Identify which cell holds the provided text, then report its (X, Y) central coordinate. 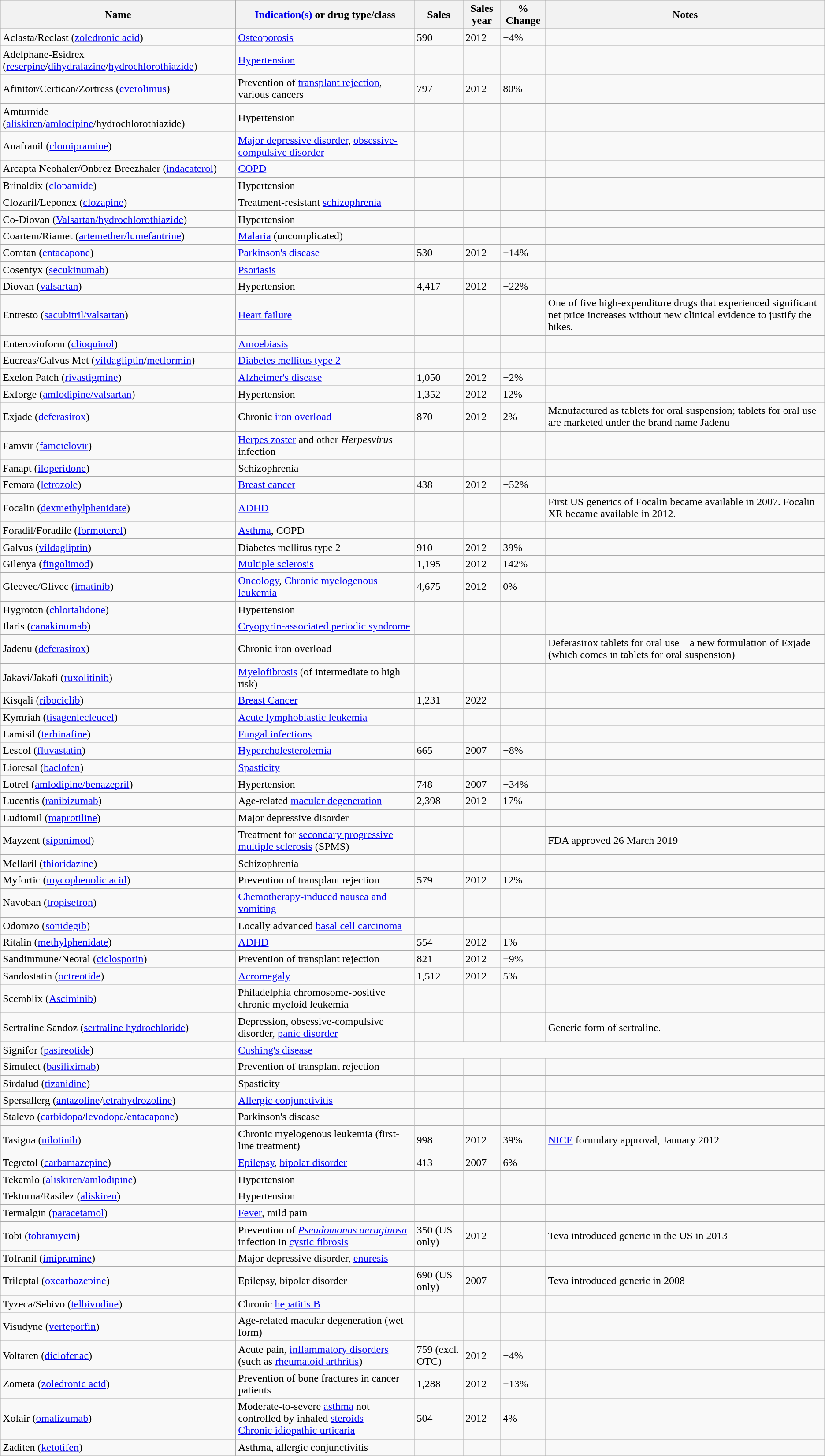
2% (524, 417)
Breast cancer (325, 485)
COPD (325, 169)
Herpes zoster and other Herpesvirus infection (325, 445)
Foradil/Foradile (formoterol) (118, 530)
Kisqali (ribociclib) (118, 700)
Termalgin (paracetamol) (118, 1213)
Exjade (deferasirox) (118, 417)
Asthma, allergic conjunctivitis (325, 1447)
2,398 (439, 801)
First US generics of Focalin became available in 2007. Focalin XR became available in 2012. (685, 508)
0% (524, 586)
Ritalin (methylphenidate) (118, 942)
Aclasta/Reclast (zoledronic acid) (118, 37)
Sandimmune/Neoral (ciclosporin) (118, 959)
Ilaris (canakinumab) (118, 626)
Xolair (omalizumab) (118, 1419)
Acromegaly (325, 976)
Chronic hepatitis B (325, 1304)
690 (US only) (439, 1281)
438 (439, 485)
554 (439, 942)
Name (118, 15)
748 (439, 784)
Femara (letrozole) (118, 485)
Philadelphia chromosome-positive chronic myeloid leukemia (325, 999)
Psoriasis (325, 269)
Breast Cancer (325, 700)
142% (524, 564)
Allergic conjunctivitis (325, 1100)
Moderate-to-severe asthma not controlled by inhaled steroidsChronic idiopathic urticaria (325, 1419)
Myelofibrosis (of intermediate to high risk) (325, 678)
Diovan (valsartan) (118, 287)
Lioresal (baclofen) (118, 767)
Chemotherapy-induced nausea and vomiting (325, 903)
Brinaldix (clopamide) (118, 186)
759 (excl. OTC) (439, 1355)
−14% (524, 253)
Enterovioform (clioquinol) (118, 344)
Prevention of bone fractures in cancer patients (325, 1384)
Exelon Patch (rivastigmine) (118, 377)
Coartem/Riamet (artemether/lumefantrine) (118, 236)
Stalevo (carbidopa/levodopa/entacapone) (118, 1117)
Arcapta Neohaler/Onbrez Breezhaler (indacaterol) (118, 169)
Scemblix (Asciminib) (118, 999)
530 (439, 253)
Myfortic (mycophenolic acid) (118, 880)
Prevention of Pseudomonas aeruginosa infection in cystic fibrosis (325, 1235)
Fanapt (iloperidone) (118, 468)
Depression, obsessive-compulsive disorder, panic disorder (325, 1027)
Fungal infections (325, 734)
Hypercholesterolemia (325, 751)
Teva introduced generic in 2008 (685, 1281)
Eucreas/Galvus Met (vildagliptin/metformin) (118, 361)
Odomzo (sonidegib) (118, 925)
One of five high-expenditure drugs that experienced significant net price increases without new clinical evidence to justify the hikes. (685, 315)
80% (524, 89)
Generic form of sertraline. (685, 1027)
821 (439, 959)
4% (524, 1419)
−8% (524, 751)
Trileptal (oxcarbazepine) (118, 1281)
Galvus (vildagliptin) (118, 547)
1,195 (439, 564)
Exforge (amlodipine/valsartan) (118, 394)
Cryopyrin-associated periodic syndrome (325, 626)
Afinitor/Certican/Zortress (everolimus) (118, 89)
1,512 (439, 976)
Signifor (pasireotide) (118, 1050)
−13% (524, 1384)
Navoban (tropisetron) (118, 903)
Comtan (entacapone) (118, 253)
Indication(s) or drug type/class (325, 15)
−2% (524, 377)
Sales year (482, 15)
Co-Diovan (Valsartan/hydrochlorothiazide) (118, 219)
NICE formulary approval, January 2012 (685, 1140)
5% (524, 976)
Simulect (basiliximab) (118, 1067)
Amturnide (aliskiren/amlodipine/hydrochlorothiazide) (118, 117)
Acute pain, inflammatory disorders (such as rheumatoid arthritis) (325, 1355)
Entresto (sacubitril/valsartan) (118, 315)
Age-related macular degeneration (wet form) (325, 1327)
Visudyne (verteporfin) (118, 1327)
Age-related macular degeneration (325, 801)
Alzheimer's disease (325, 377)
4,417 (439, 287)
Sertraline Sandoz (sertraline hydrochloride) (118, 1027)
Mayzent (siponimod) (118, 840)
Zaditen (ketotifen) (118, 1447)
Jakavi/Jakafi (ruxolitinib) (118, 678)
Treatment-resistant schizophrenia (325, 202)
Gilenya (fingolimod) (118, 564)
Manufactured as tablets for oral suspension; tablets for oral use are marketed under the brand name Jadenu (685, 417)
% Change (524, 15)
Zometa (zoledronic acid) (118, 1384)
−9% (524, 959)
413 (439, 1162)
Adelphane-Esidrex (reserpine/dihydralazine/hydrochlorothiazide) (118, 60)
4,675 (439, 586)
Focalin (dexmethylphenidate) (118, 508)
Sandostatin (octreotide) (118, 976)
998 (439, 1140)
Cushing's disease (325, 1050)
Tekamlo (aliskiren/amlodipine) (118, 1179)
Clozaril/Leponex (clozapine) (118, 202)
Kymriah (tisagenlecleucel) (118, 717)
Mellaril (thioridazine) (118, 863)
1,352 (439, 394)
Sirdalud (tizanidine) (118, 1084)
Cosentyx (secukinumab) (118, 269)
Jadenu (deferasirox) (118, 649)
665 (439, 751)
1% (524, 942)
FDA approved 26 March 2019 (685, 840)
Gleevec/Glivec (imatinib) (118, 586)
Treatment for secondary progressive multiple sclerosis (SPMS) (325, 840)
Locally advanced basal cell carcinoma (325, 925)
Deferasirox tablets for oral use—a new formulation of Exjade (which comes in tablets for oral suspension) (685, 649)
797 (439, 89)
Prevention of transplant rejection, various cancers (325, 89)
Asthma, COPD (325, 530)
Osteoporosis (325, 37)
Multiple sclerosis (325, 564)
350 (US only) (439, 1235)
Amoebiasis (325, 344)
−52% (524, 485)
Tobi (tobramycin) (118, 1235)
Spersallerg (antazoline/tetrahydrozoline) (118, 1100)
Chronic myelogenous leukemia (first-line treatment) (325, 1140)
Lucentis (ranibizumab) (118, 801)
Major depressive disorder, enuresis (325, 1259)
Notes (685, 15)
17% (524, 801)
Major depressive disorder (325, 818)
Fever, mild pain (325, 1213)
870 (439, 417)
1,231 (439, 700)
Hygroton (chlortalidone) (118, 610)
Tasigna (nilotinib) (118, 1140)
Tekturna/Rasilez (aliskiren) (118, 1196)
Oncology, Chronic myelogenous leukemia (325, 586)
Voltaren (diclofenac) (118, 1355)
−34% (524, 784)
Tyzeca/Sebivo (telbivudine) (118, 1304)
Famvir (famciclovir) (118, 445)
Sales (439, 15)
Acute lymphoblastic leukemia (325, 717)
Malaria (uncomplicated) (325, 236)
Ludiomil (maprotiline) (118, 818)
Lamisil (terbinafine) (118, 734)
579 (439, 880)
Tofranil (imipramine) (118, 1259)
910 (439, 547)
590 (439, 37)
1,050 (439, 377)
504 (439, 1419)
6% (524, 1162)
Major depressive disorder, obsessive-compulsive disorder (325, 146)
Teva introduced generic in the US in 2013 (685, 1235)
−22% (524, 287)
2022 (482, 700)
Tegretol (carbamazepine) (118, 1162)
1,288 (439, 1384)
Lescol (fluvastatin) (118, 751)
Anafranil (clomipramine) (118, 146)
Lotrel (amlodipine/benazepril) (118, 784)
Heart failure (325, 315)
